Return the [X, Y] coordinate for the center point of the cell that contains the specified text.  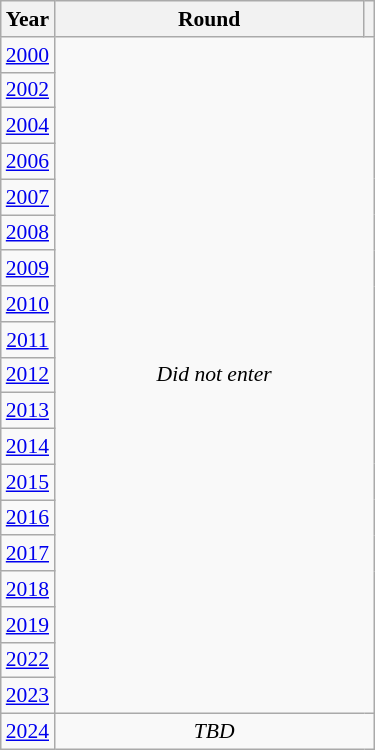
2006 [28, 162]
2000 [28, 55]
2010 [28, 304]
2016 [28, 518]
2017 [28, 554]
2012 [28, 375]
2007 [28, 197]
2023 [28, 696]
2018 [28, 589]
2014 [28, 447]
2024 [28, 732]
2008 [28, 233]
2004 [28, 126]
2011 [28, 340]
2022 [28, 660]
Round [209, 19]
2015 [28, 482]
2009 [28, 269]
2013 [28, 411]
TBD [214, 732]
Year [28, 19]
Did not enter [214, 376]
2002 [28, 90]
2019 [28, 625]
